Detect which cell encompasses the target text, then output its [X, Y] center coordinate. 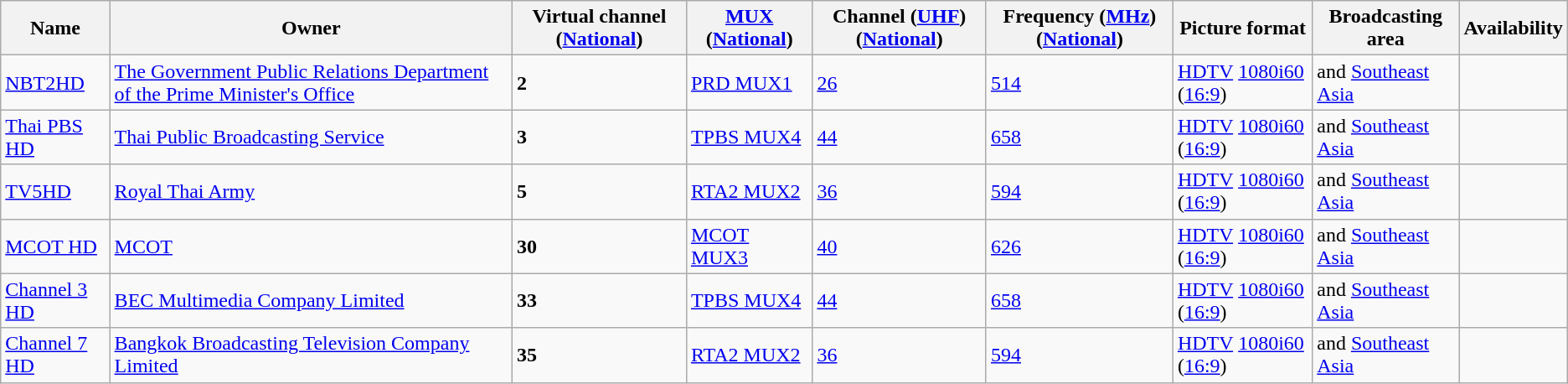
26 [900, 82]
Channel (UHF) (National) [900, 29]
MUX (National) [749, 29]
PRD MUX1 [749, 82]
Name [55, 29]
MCOT [311, 246]
BEC Multimedia Company Limited [311, 300]
Broadcasting area [1385, 29]
40 [900, 246]
Bangkok Broadcasting Television Company Limited [311, 355]
Thai Public Broadcasting Service [311, 138]
Owner [311, 29]
MCOT HD [55, 246]
Thai PBS HD [55, 138]
5 [600, 191]
Picture format [1242, 29]
626 [1079, 246]
TV5HD [55, 191]
30 [600, 246]
Channel 3 HD [55, 300]
3 [600, 138]
Royal Thai Army [311, 191]
NBT2HD [55, 82]
Availability [1513, 29]
33 [600, 300]
35 [600, 355]
Frequency (MHz) (National) [1079, 29]
2 [600, 82]
Virtual channel (National) [600, 29]
Channel 7 HD [55, 355]
MCOT MUX3 [749, 246]
514 [1079, 82]
The Government Public Relations Department of the Prime Minister's Office [311, 82]
